Return [x, y] of the center of cell containing provided text 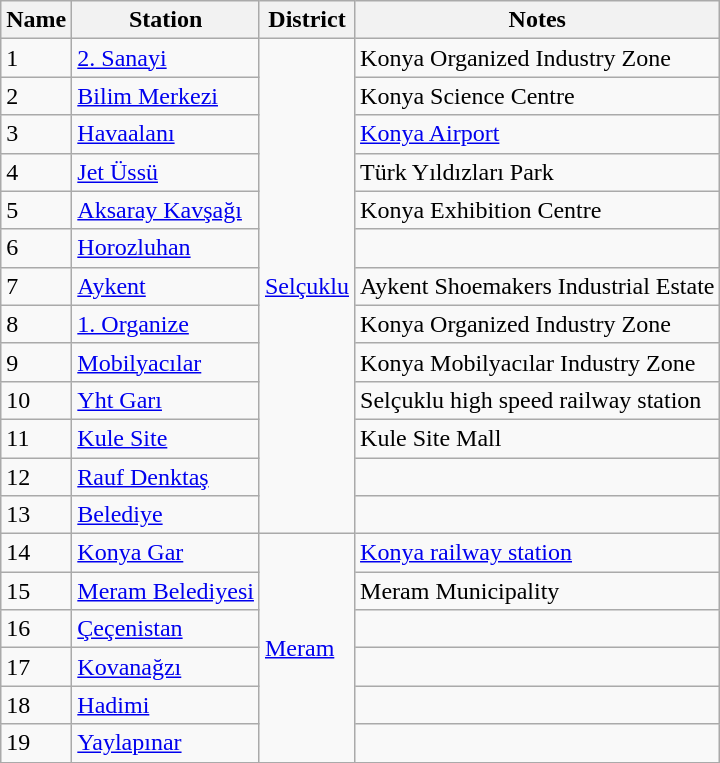
Name [36, 20]
Selçuklu high speed railway station [538, 400]
15 [36, 591]
18 [36, 705]
Konya Gar [166, 553]
Havaalanı [166, 134]
2 [36, 96]
Yht Garı [166, 400]
8 [36, 324]
12 [36, 477]
2. Sanayi [166, 58]
Aykent [166, 286]
10 [36, 400]
Yaylapınar [166, 743]
Konya Exhibition Centre [538, 210]
Aksaray Kavşağı [166, 210]
14 [36, 553]
Notes [538, 20]
Jet Üssü [166, 172]
Konya Science Centre [538, 96]
19 [36, 743]
Kovanağzı [166, 667]
13 [36, 515]
1. Organize [166, 324]
Selçuklu [306, 286]
Konya Airport [538, 134]
Belediye [166, 515]
Kule Site [166, 438]
Türk Yıldızları Park [538, 172]
7 [36, 286]
Konya railway station [538, 553]
17 [36, 667]
6 [36, 248]
Aykent Shoemakers Industrial Estate [538, 286]
4 [36, 172]
Mobilyacılar [166, 362]
11 [36, 438]
Meram [306, 648]
District [306, 20]
Hadimi [166, 705]
Horozluhan [166, 248]
1 [36, 58]
5 [36, 210]
Kule Site Mall [538, 438]
Çeçenistan [166, 629]
Meram Municipality [538, 591]
Rauf Denktaş [166, 477]
Station [166, 20]
3 [36, 134]
9 [36, 362]
Bilim Merkezi [166, 96]
Meram Belediyesi [166, 591]
16 [36, 629]
Konya Mobilyacılar Industry Zone [538, 362]
